Pinpoint the cell where the given text exists, returning its (x, y) midpoint coordinate. 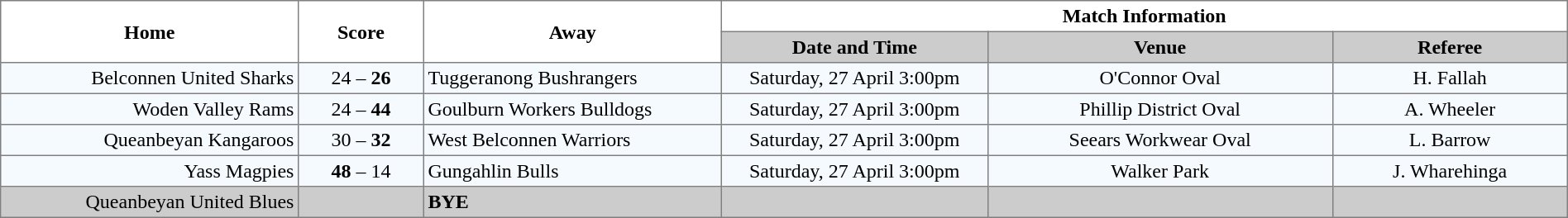
West Belconnen Warriors (572, 140)
Phillip District Oval (1159, 109)
O'Connor Oval (1159, 78)
Walker Park (1159, 171)
BYE (572, 202)
Queanbeyan Kangaroos (150, 140)
Goulburn Workers Bulldogs (572, 109)
Tuggeranong Bushrangers (572, 78)
Score (361, 31)
Referee (1450, 47)
Date and Time (854, 47)
Seears Workwear Oval (1159, 140)
Gungahlin Bulls (572, 171)
30 – 32 (361, 140)
J. Wharehinga (1450, 171)
A. Wheeler (1450, 109)
Home (150, 31)
Yass Magpies (150, 171)
Queanbeyan United Blues (150, 202)
Belconnen United Sharks (150, 78)
Venue (1159, 47)
H. Fallah (1450, 78)
L. Barrow (1450, 140)
24 – 44 (361, 109)
Match Information (1145, 17)
24 – 26 (361, 78)
Away (572, 31)
48 – 14 (361, 171)
Woden Valley Rams (150, 109)
